Capture the cell that displays the provided text and extract its (x, y) central coordinate. 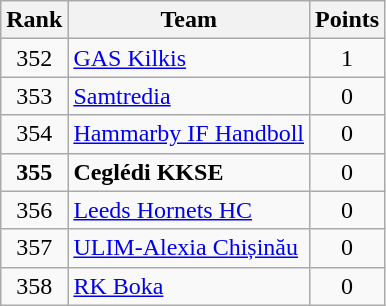
Leeds Hornets HC (189, 210)
Team (189, 20)
Points (348, 20)
355 (34, 172)
Ceglédi KKSE (189, 172)
352 (34, 58)
Samtredia (189, 96)
357 (34, 248)
Rank (34, 20)
ULIM-Alexia Chișinău (189, 248)
354 (34, 134)
GAS Kilkis (189, 58)
RK Boka (189, 286)
358 (34, 286)
Hammarby IF Handboll (189, 134)
353 (34, 96)
1 (348, 58)
356 (34, 210)
